Provide the (X, Y) coordinate of the cell's center where the given text is located.  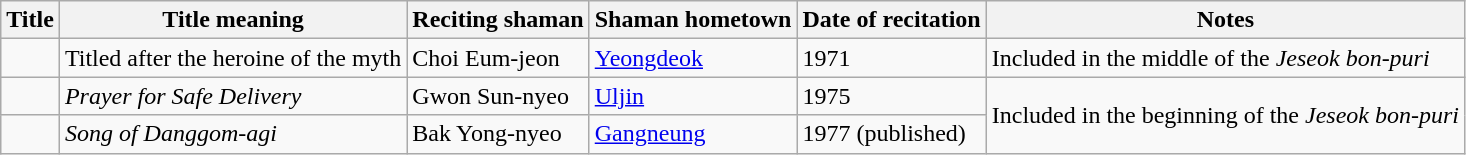
Included in the middle of the Jeseok bon-puri (1225, 58)
1971 (892, 58)
Title meaning (232, 20)
1975 (892, 96)
Yeongdeok (693, 58)
Notes (1225, 20)
Title (30, 20)
Gwon Sun-nyeo (498, 96)
Titled after the heroine of the myth (232, 58)
Uljin (693, 96)
Included in the beginning of the Jeseok bon-puri (1225, 115)
Date of recitation (892, 20)
Gangneung (693, 134)
Bak Yong-nyeo (498, 134)
Shaman hometown (693, 20)
1977 (published) (892, 134)
Prayer for Safe Delivery (232, 96)
Choi Eum-jeon (498, 58)
Reciting shaman (498, 20)
Song of Danggom-agi (232, 134)
